Provide the [x, y] coordinate of the cell's center where the given text is located.  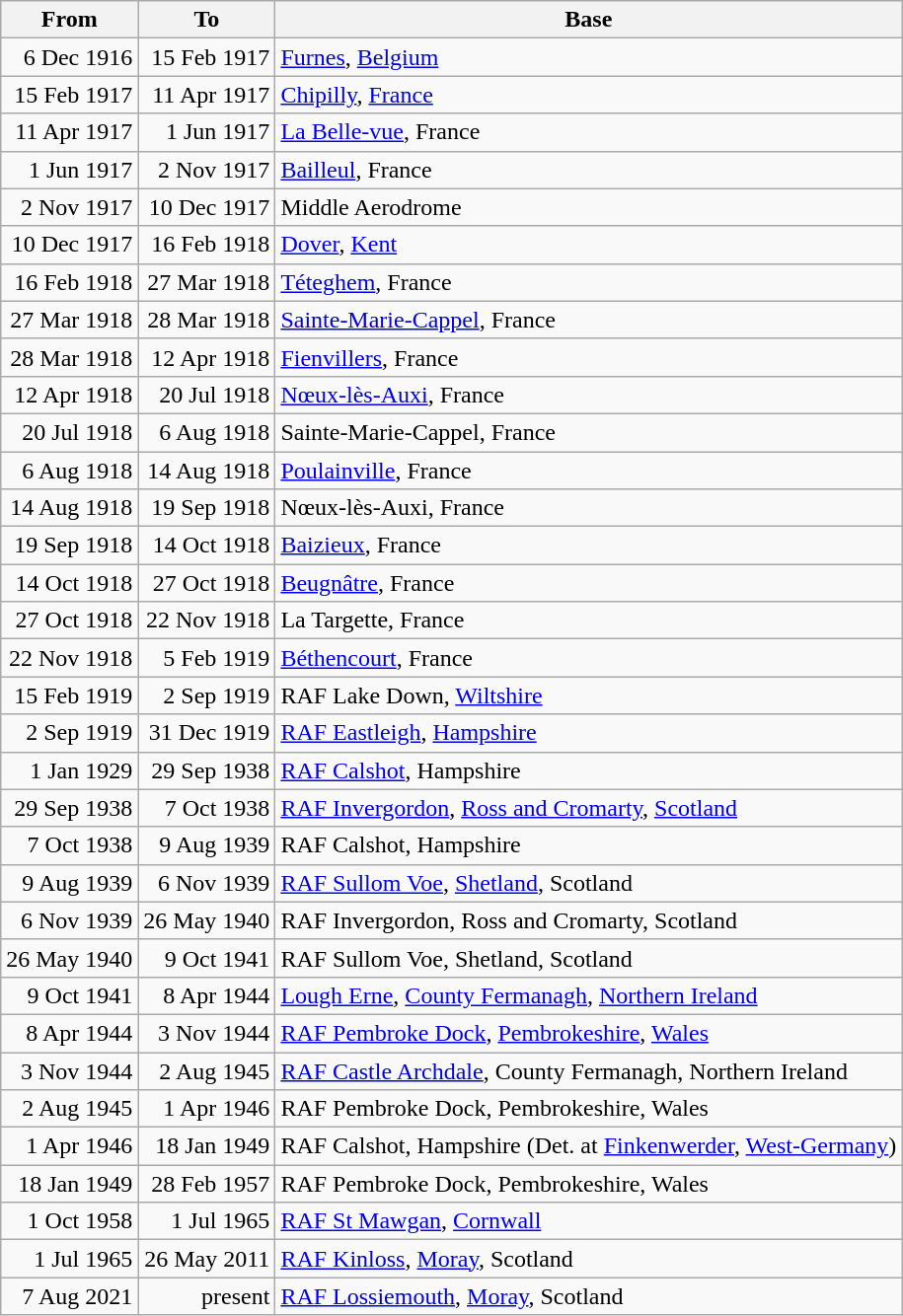
Chipilly, France [588, 95]
RAF Calshot, Hampshire (Det. at Finkenwerder, West-Germany) [588, 1146]
Base [588, 20]
Béthencourt, France [588, 658]
Téteghem, France [588, 282]
Middle Aerodrome [588, 207]
Beugnâtre, France [588, 583]
1 Jan 1929 [69, 770]
6 Dec 1916 [69, 57]
present [207, 1296]
26 May 2011 [207, 1259]
Bailleul, France [588, 170]
Poulainville, France [588, 471]
From [69, 20]
Dover, Kent [588, 245]
7 Aug 2021 [69, 1296]
31 Dec 1919 [207, 733]
RAF Lake Down, Wiltshire [588, 695]
RAF Lossiemouth, Moray, Scotland [588, 1296]
RAF Castle Archdale, County Fermanagh, Northern Ireland [588, 1070]
28 Feb 1957 [207, 1184]
Lough Erne, County Fermanagh, Northern Ireland [588, 995]
1 Oct 1958 [69, 1221]
To [207, 20]
15 Feb 1919 [69, 695]
RAF Eastleigh, Hampshire [588, 733]
RAF St Mawgan, Cornwall [588, 1221]
RAF Kinloss, Moray, Scotland [588, 1259]
Furnes, Belgium [588, 57]
La Targette, France [588, 621]
Fienvillers, France [588, 357]
5 Feb 1919 [207, 658]
La Belle-vue, France [588, 132]
Baizieux, France [588, 546]
